Return the (x, y) coordinate for the center point of the cell that contains the specified text.  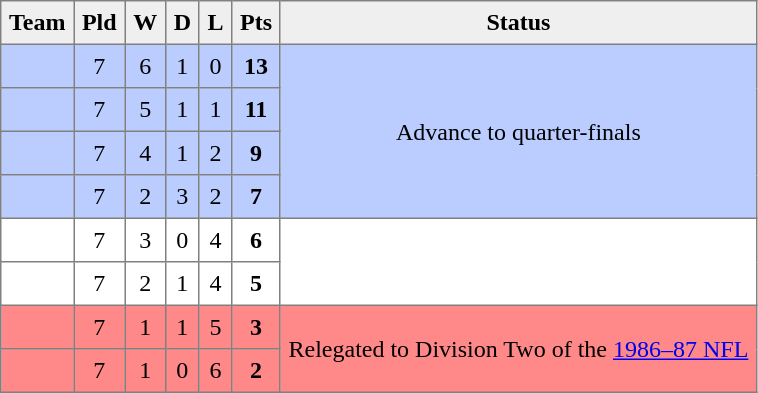
D (182, 23)
Advance to quarter-finals (518, 131)
W (145, 23)
Team (38, 23)
Pld (100, 23)
13 (256, 66)
9 (256, 153)
Status (518, 23)
11 (256, 110)
Pts (256, 23)
Relegated to Division Two of the 1986–87 NFL (518, 348)
L (216, 23)
